Scan for the cell matching the given text and deliver its (X, Y) coordinate at center. 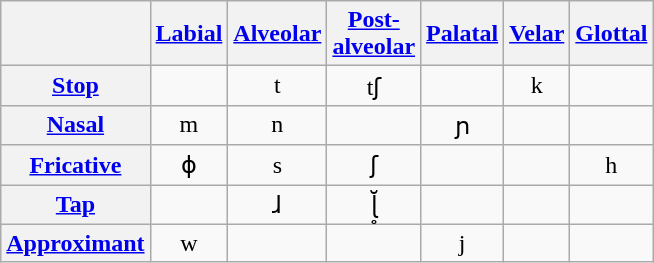
ɭ̥̆ (374, 204)
Post-alveolar (374, 34)
ɲ (462, 125)
Fricative (76, 165)
Approximant (76, 243)
m (189, 125)
Labial (189, 34)
ɸ (189, 165)
s (278, 165)
ʃ (374, 165)
Alveolar (278, 34)
j (462, 243)
Glottal (612, 34)
t (278, 86)
Palatal (462, 34)
Tap (76, 204)
Nasal (76, 125)
Stop (76, 86)
h (612, 165)
n (278, 125)
tʃ (374, 86)
Velar (537, 34)
ɺ (278, 204)
k (537, 86)
w (189, 243)
